Detect which cell encompasses the target text, then output its [X, Y] center coordinate. 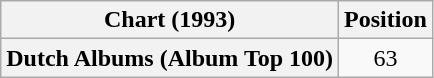
Position [386, 20]
63 [386, 58]
Dutch Albums (Album Top 100) [170, 58]
Chart (1993) [170, 20]
